Locate the cell with the specified text and output its [x, y] center coordinate. 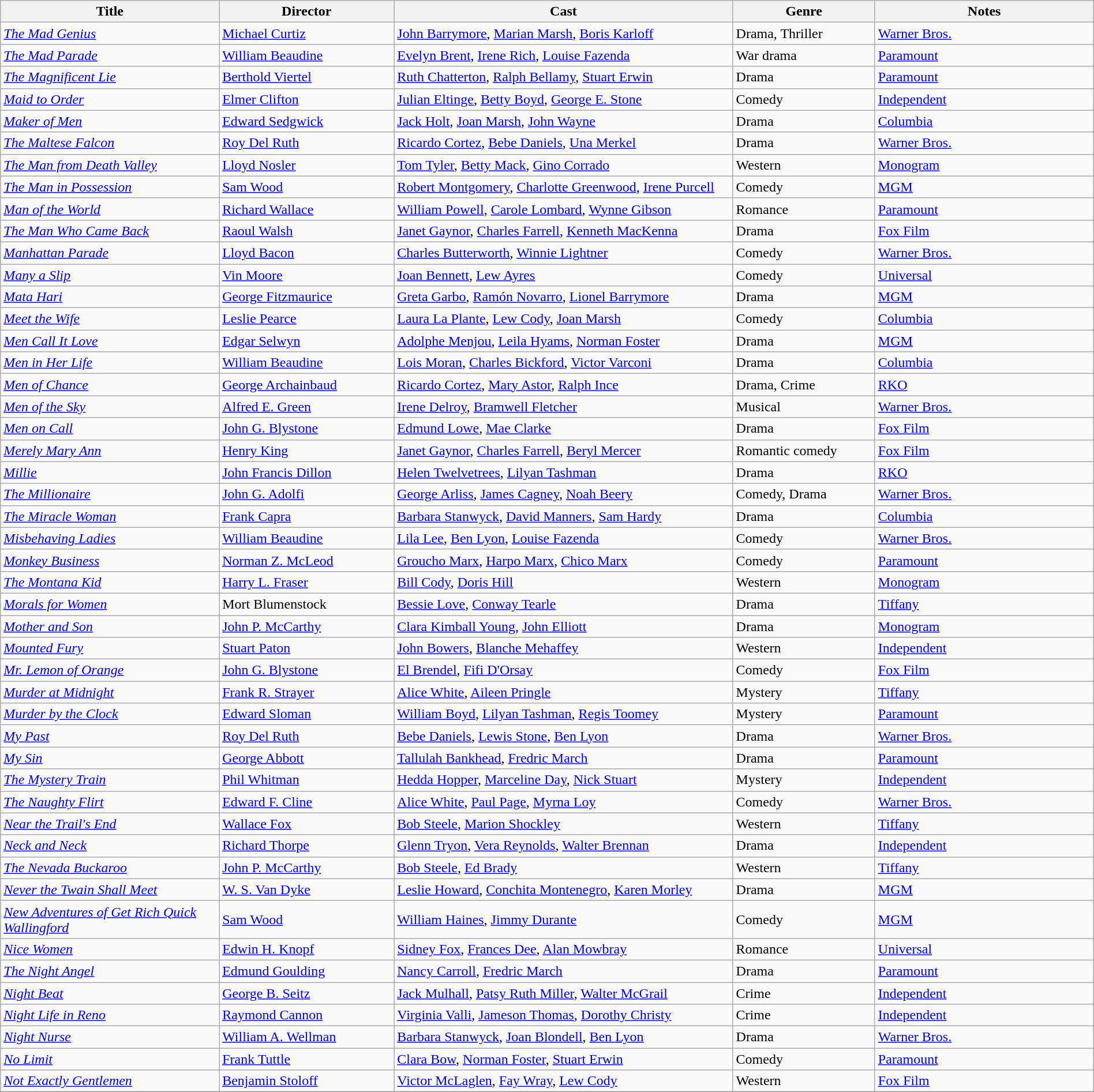
Lloyd Nosler [307, 165]
The Naughty Flirt [110, 802]
Lloyd Bacon [307, 253]
Alice White, Aileen Pringle [563, 692]
Edward F. Cline [307, 802]
Murder by the Clock [110, 714]
Musical [804, 407]
Bob Steele, Marion Shockley [563, 824]
Harry L. Fraser [307, 582]
Frank Tuttle [307, 1059]
Mr. Lemon of Orange [110, 670]
George Archainbaud [307, 385]
Clara Bow, Norman Foster, Stuart Erwin [563, 1059]
Jack Mulhall, Patsy Ruth Miller, Walter McGrail [563, 993]
Men of Chance [110, 385]
Comedy, Drama [804, 494]
Men in Her Life [110, 363]
Helen Twelvetrees, Lilyan Tashman [563, 472]
Phil Whitman [307, 780]
Night Nurse [110, 1037]
Raymond Cannon [307, 1015]
Groucho Marx, Harpo Marx, Chico Marx [563, 560]
Tom Tyler, Betty Mack, Gino Corrado [563, 165]
Greta Garbo, Ramón Novarro, Lionel Barrymore [563, 297]
Barbara Stanwyck, David Manners, Sam Hardy [563, 516]
Mounted Fury [110, 648]
Virginia Valli, Jameson Thomas, Dorothy Christy [563, 1015]
George Fitzmaurice [307, 297]
My Sin [110, 758]
My Past [110, 736]
Norman Z. McLeod [307, 560]
Stuart Paton [307, 648]
Richard Thorpe [307, 846]
William Boyd, Lilyan Tashman, Regis Toomey [563, 714]
Joan Bennett, Lew Ayres [563, 275]
Bill Cody, Doris Hill [563, 582]
Hedda Hopper, Marceline Day, Nick Stuart [563, 780]
Edmund Goulding [307, 971]
George B. Seitz [307, 993]
Misbehaving Ladies [110, 538]
Murder at Midnight [110, 692]
Night Beat [110, 993]
Bob Steele, Ed Brady [563, 868]
Man of the World [110, 209]
Mort Blumenstock [307, 604]
Meet the Wife [110, 319]
Lois Moran, Charles Bickford, Victor Varconi [563, 363]
John Barrymore, Marian Marsh, Boris Karloff [563, 33]
Notes [984, 12]
El Brendel, Fifi D'Orsay [563, 670]
Alice White, Paul Page, Myrna Loy [563, 802]
Henry King [307, 451]
Drama, Thriller [804, 33]
Edmund Lowe, Mae Clarke [563, 429]
Elmer Clifton [307, 99]
Sidney Fox, Frances Dee, Alan Mowbray [563, 949]
Vin Moore [307, 275]
The Miracle Woman [110, 516]
Wallace Fox [307, 824]
Irene Delroy, Bramwell Fletcher [563, 407]
Victor McLaglen, Fay Wray, Lew Cody [563, 1081]
Cast [563, 12]
Manhattan Parade [110, 253]
George Arliss, James Cagney, Noah Beery [563, 494]
The Magnificent Lie [110, 77]
The Millionaire [110, 494]
Title [110, 12]
Barbara Stanwyck, Joan Blondell, Ben Lyon [563, 1037]
Mata Hari [110, 297]
Edward Sedgwick [307, 121]
Leslie Howard, Conchita Montenegro, Karen Morley [563, 890]
Michael Curtiz [307, 33]
Clara Kimball Young, John Elliott [563, 626]
Adolphe Menjou, Leila Hyams, Norman Foster [563, 341]
Raoul Walsh [307, 231]
William Haines, Jimmy Durante [563, 920]
George Abbott [307, 758]
Bessie Love, Conway Tearle [563, 604]
Drama, Crime [804, 385]
The Man from Death Valley [110, 165]
Laura La Plante, Lew Cody, Joan Marsh [563, 319]
New Adventures of Get Rich Quick Wallingford [110, 920]
Ricardo Cortez, Bebe Daniels, Una Merkel [563, 143]
W. S. Van Dyke [307, 890]
The Mystery Train [110, 780]
Maker of Men [110, 121]
Ricardo Cortez, Mary Astor, Ralph Ince [563, 385]
Director [307, 12]
Near the Trail's End [110, 824]
Monkey Business [110, 560]
Neck and Neck [110, 846]
Janet Gaynor, Charles Farrell, Kenneth MacKenna [563, 231]
Never the Twain Shall Meet [110, 890]
Night Life in Reno [110, 1015]
Edgar Selwyn [307, 341]
John Francis Dillon [307, 472]
The Man Who Came Back [110, 231]
Frank R. Strayer [307, 692]
Evelyn Brent, Irene Rich, Louise Fazenda [563, 55]
Frank Capra [307, 516]
Nancy Carroll, Fredric March [563, 971]
Ruth Chatterton, Ralph Bellamy, Stuart Erwin [563, 77]
Genre [804, 12]
The Montana Kid [110, 582]
Bebe Daniels, Lewis Stone, Ben Lyon [563, 736]
Romantic comedy [804, 451]
Leslie Pearce [307, 319]
Robert Montgomery, Charlotte Greenwood, Irene Purcell [563, 187]
Berthold Viertel [307, 77]
Julian Eltinge, Betty Boyd, George E. Stone [563, 99]
Morals for Women [110, 604]
Janet Gaynor, Charles Farrell, Beryl Mercer [563, 451]
Tallulah Bankhead, Fredric March [563, 758]
Many a Slip [110, 275]
War drama [804, 55]
Lila Lee, Ben Lyon, Louise Fazenda [563, 538]
No Limit [110, 1059]
William A. Wellman [307, 1037]
Alfred E. Green [307, 407]
Men Call It Love [110, 341]
Charles Butterworth, Winnie Lightner [563, 253]
Merely Mary Ann [110, 451]
Not Exactly Gentlemen [110, 1081]
Men on Call [110, 429]
Jack Holt, Joan Marsh, John Wayne [563, 121]
The Night Angel [110, 971]
Edwin H. Knopf [307, 949]
The Mad Genius [110, 33]
Millie [110, 472]
Maid to Order [110, 99]
Edward Sloman [307, 714]
Mother and Son [110, 626]
John Bowers, Blanche Mehaffey [563, 648]
Nice Women [110, 949]
Glenn Tryon, Vera Reynolds, Walter Brennan [563, 846]
William Powell, Carole Lombard, Wynne Gibson [563, 209]
The Nevada Buckaroo [110, 868]
The Mad Parade [110, 55]
The Maltese Falcon [110, 143]
Men of the Sky [110, 407]
The Man in Possession [110, 187]
John G. Adolfi [307, 494]
Richard Wallace [307, 209]
Benjamin Stoloff [307, 1081]
